Detect which cell encompasses the target text, then output its [x, y] center coordinate. 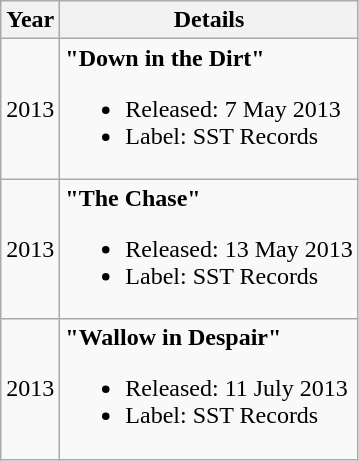
"The Chase"Released: 13 May 2013Label: SST Records [209, 249]
"Down in the Dirt"Released: 7 May 2013Label: SST Records [209, 109]
Year [30, 20]
Details [209, 20]
"Wallow in Despair"Released: 11 July 2013Label: SST Records [209, 389]
